Determine the [X, Y] coordinate at the center of the cell enclosing the given text.  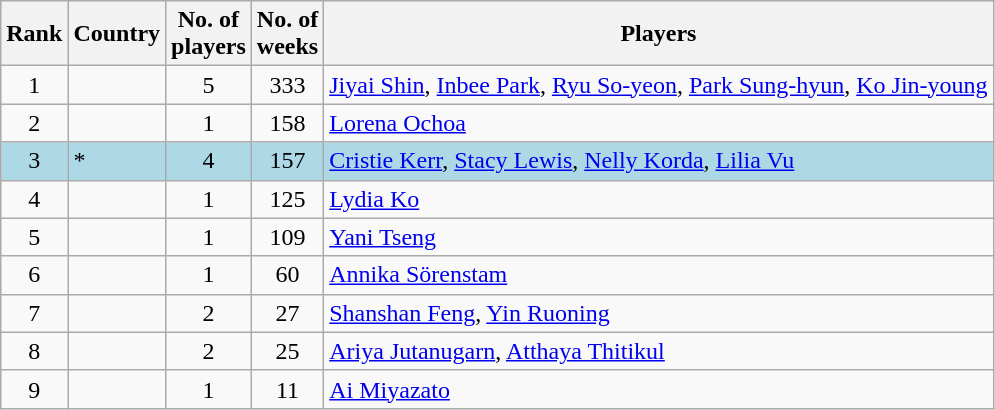
3 [34, 161]
Players [658, 34]
157 [287, 161]
Cristie Kerr, Stacy Lewis, Nelly Korda, Lilia Vu [658, 161]
109 [287, 237]
No. ofweeks [287, 34]
125 [287, 199]
Jiyai Shin, Inbee Park, Ryu So-yeon, Park Sung-hyun, Ko Jin-young [658, 85]
Ai Miyazato [658, 389]
No. ofplayers [209, 34]
* [117, 161]
7 [34, 313]
6 [34, 275]
11 [287, 389]
60 [287, 275]
Yani Tseng [658, 237]
Annika Sörenstam [658, 275]
158 [287, 123]
Shanshan Feng, Yin Ruoning [658, 313]
25 [287, 351]
Lydia Ko [658, 199]
8 [34, 351]
Country [117, 34]
Ariya Jutanugarn, Atthaya Thitikul [658, 351]
333 [287, 85]
Rank [34, 34]
27 [287, 313]
9 [34, 389]
Lorena Ochoa [658, 123]
